For the text-containing cell, return its midpoint in (x, y) coordinate format. 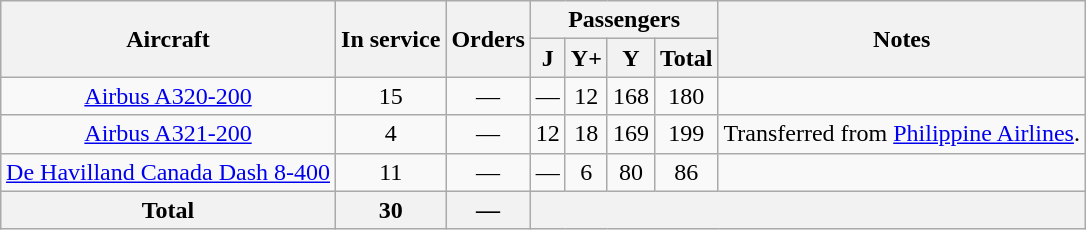
Transferred from Philippine Airlines. (902, 134)
Y+ (586, 58)
199 (686, 134)
Airbus A321-200 (168, 134)
4 (391, 134)
Orders (488, 39)
180 (686, 96)
15 (391, 96)
Y (630, 58)
168 (630, 96)
Notes (902, 39)
Passengers (624, 20)
11 (391, 172)
Airbus A320-200 (168, 96)
J (548, 58)
18 (586, 134)
De Havilland Canada Dash 8-400 (168, 172)
86 (686, 172)
80 (630, 172)
6 (586, 172)
Aircraft (168, 39)
In service (391, 39)
30 (391, 210)
169 (630, 134)
